Locate the cell with the specified text and output its (x, y) center coordinate. 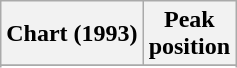
Peakposition (189, 34)
Chart (1993) (72, 34)
